Return [x, y] of the center of cell containing provided text 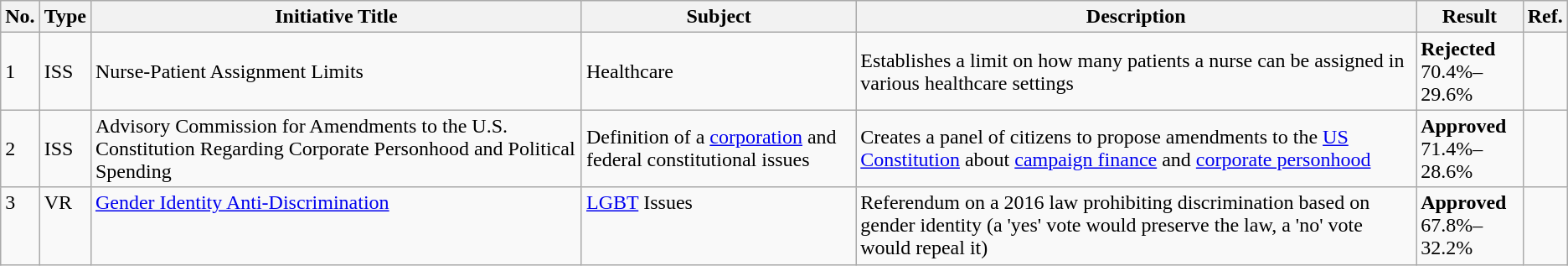
1 [20, 71]
LGBT Issues [719, 226]
Subject [719, 17]
Approved71.4%–28.6% [1470, 149]
Healthcare [719, 71]
Creates a panel of citizens to propose amendments to the US Constitution about campaign finance and corporate personhood [1136, 149]
Nurse-Patient Assignment Limits [336, 71]
2 [20, 149]
Gender Identity Anti-Discrimination [336, 226]
Description [1136, 17]
Referendum on a 2016 law prohibiting discrimination based on gender identity (a 'yes' vote would preserve the law, a 'no' vote would repeal it) [1136, 226]
Definition of a corporation and federal constitutional issues [719, 149]
Establishes a limit on how many patients a nurse can be assigned in various healthcare settings [1136, 71]
Result [1470, 17]
No. [20, 17]
3 [20, 226]
Approved67.8%–32.2% [1470, 226]
Initiative Title [336, 17]
Rejected70.4%–29.6% [1470, 71]
Type [65, 17]
Advisory Commission for Amendments to the U.S. Constitution Regarding Corporate Personhood and Political Spending [336, 149]
Ref. [1545, 17]
VR [65, 226]
